Scan for the cell matching the given text and deliver its (x, y) coordinate at center. 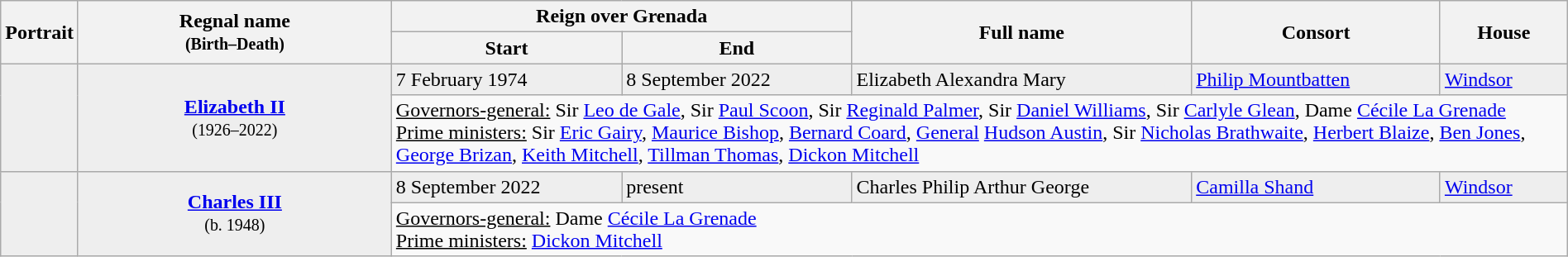
Philip Mountbatten (1317, 79)
Consort (1317, 32)
Governors-general: Dame Cécile La GrenadePrime ministers: Dickon Mitchell (979, 230)
Charles III(b. 1948) (235, 213)
End (737, 48)
Charles Philip Arthur George (1022, 187)
Regnal name(Birth–Death) (235, 32)
Start (506, 48)
House (1503, 32)
7 February 1974 (506, 79)
Full name (1022, 32)
Elizabeth II(1926–2022) (235, 117)
Reign over Grenada (622, 17)
Portrait (40, 32)
present (737, 187)
Elizabeth Alexandra Mary (1022, 79)
Camilla Shand (1317, 187)
